Extract the (x, y) coordinate from the center of the cell holding the provided text.  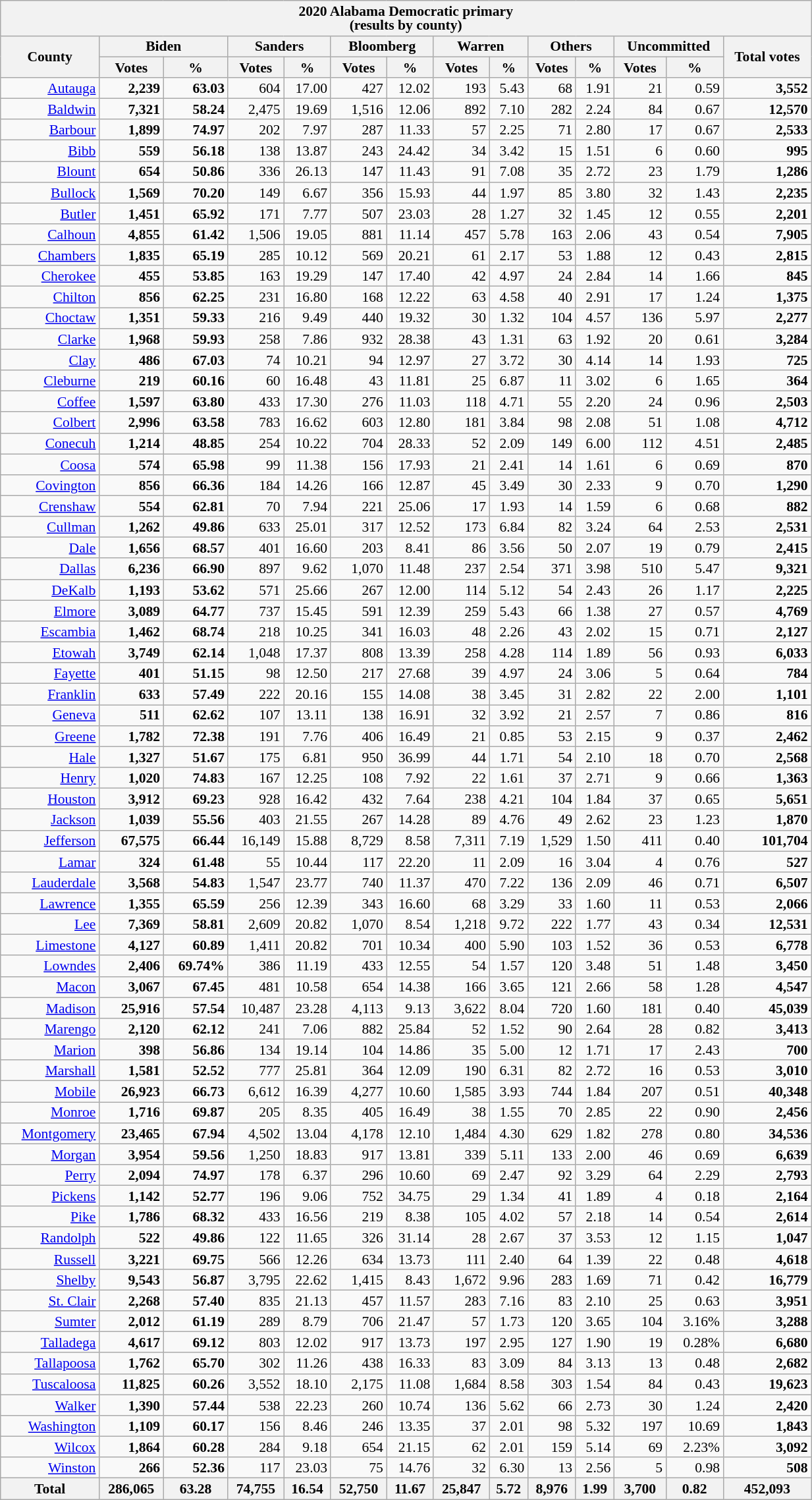
Bibb (50, 151)
634 (358, 1259)
63.28 (196, 1489)
16,149 (256, 841)
1,250 (256, 1154)
Marshall (50, 1070)
12.10 (410, 1134)
19,623 (767, 1384)
1.31 (508, 339)
12.09 (410, 1070)
15.93 (410, 193)
0.55 (694, 213)
62.25 (196, 297)
92 (552, 1175)
12.25 (308, 778)
571 (256, 590)
22.23 (308, 1405)
256 (256, 904)
11.57 (410, 1301)
0.64 (694, 674)
341 (358, 632)
1,786 (131, 1217)
3.84 (508, 423)
1,968 (131, 339)
1,484 (461, 1134)
3.24 (595, 527)
7.97 (308, 130)
706 (358, 1321)
2,475 (256, 109)
1,716 (131, 1113)
4,127 (131, 945)
4.02 (508, 1217)
Bloomberg (382, 46)
356 (358, 193)
486 (131, 360)
2,456 (767, 1113)
52.77 (196, 1196)
Bullock (50, 193)
25,847 (461, 1489)
1,762 (131, 1364)
Winston (50, 1468)
604 (256, 88)
1.88 (595, 256)
0.98 (694, 1468)
4.58 (508, 297)
12.26 (308, 1259)
31.14 (410, 1238)
2,609 (256, 924)
3.48 (595, 966)
Limestone (50, 945)
3.04 (595, 862)
9.96 (508, 1280)
57.54 (196, 1008)
2,239 (131, 88)
Lowndes (50, 966)
6.81 (308, 757)
1,109 (131, 1426)
3,284 (767, 339)
2.95 (508, 1343)
99 (256, 464)
3,912 (131, 799)
1,843 (767, 1426)
995 (767, 151)
Colbert (50, 423)
7.94 (308, 507)
566 (256, 1259)
Tuscaloosa (50, 1384)
0.37 (694, 736)
2.82 (595, 694)
6,236 (131, 569)
2,420 (767, 1405)
1.34 (508, 1196)
63.03 (196, 88)
2.23% (694, 1447)
2.24 (595, 109)
28.33 (410, 443)
7 (640, 715)
Chambers (50, 256)
2,614 (767, 1217)
196 (256, 1196)
19.69 (308, 109)
0.76 (694, 862)
66.90 (196, 569)
2,201 (767, 213)
2.53 (694, 527)
69.75 (196, 1259)
835 (256, 1301)
246 (358, 1426)
2,066 (767, 904)
1,462 (131, 632)
20.16 (308, 694)
34.75 (410, 1196)
3,067 (131, 987)
Uncommitted (668, 46)
870 (767, 464)
13.87 (308, 151)
74,755 (256, 1489)
1.17 (694, 590)
171 (256, 213)
3,795 (256, 1280)
217 (358, 674)
10.34 (410, 945)
1,782 (131, 736)
2.25 (508, 130)
5.12 (508, 590)
36 (640, 945)
50 (552, 548)
58.81 (196, 924)
66.44 (196, 841)
2,012 (131, 1321)
3,450 (767, 966)
2.80 (595, 130)
Butler (50, 213)
700 (767, 1050)
2,277 (767, 318)
282 (552, 109)
22.20 (410, 862)
13.39 (410, 653)
61.42 (196, 235)
4,178 (358, 1134)
12,570 (767, 109)
Covington (50, 486)
7.92 (410, 778)
58 (640, 987)
1.54 (595, 1384)
58.24 (196, 109)
2,120 (131, 1029)
287 (358, 130)
14.86 (410, 1050)
51.67 (196, 757)
10.69 (694, 1426)
134 (256, 1050)
1.08 (694, 423)
59.93 (196, 339)
1,581 (131, 1070)
County (50, 57)
3.02 (595, 381)
3,749 (131, 653)
14.08 (410, 694)
60.28 (196, 1447)
2,996 (131, 423)
55.56 (196, 820)
Clarke (50, 339)
6.00 (595, 443)
Marion (50, 1050)
63.58 (196, 423)
6,680 (767, 1343)
278 (640, 1134)
6,639 (767, 1154)
65.92 (196, 213)
1,672 (461, 1280)
216 (256, 318)
2.91 (595, 297)
16.62 (308, 423)
3,622 (461, 1008)
19.29 (308, 277)
22.62 (308, 1280)
0.93 (694, 653)
569 (358, 256)
Tallapoosa (50, 1364)
6,033 (767, 653)
Talladega (50, 1343)
17.93 (410, 464)
62.12 (196, 1029)
14.28 (410, 820)
1,569 (131, 193)
28.38 (410, 339)
538 (256, 1405)
26.13 (308, 172)
881 (358, 235)
11.48 (410, 569)
74 (256, 360)
1.99 (595, 1489)
0.59 (694, 88)
7,311 (461, 841)
Baldwin (50, 109)
Lee (50, 924)
Pike (50, 1217)
53.85 (196, 277)
68.74 (196, 632)
14.38 (410, 987)
1.69 (595, 1280)
34,536 (767, 1134)
11.81 (410, 381)
105 (461, 1217)
2.26 (508, 632)
928 (256, 799)
Hale (50, 757)
1,516 (358, 109)
3,288 (767, 1321)
1,262 (131, 527)
DeKalb (50, 590)
Warren (481, 46)
18 (640, 757)
Total votes (767, 57)
324 (131, 862)
Chilton (50, 297)
1,656 (131, 548)
17.37 (308, 653)
Calhoun (50, 235)
6,612 (256, 1092)
112 (640, 443)
9.72 (508, 924)
7,321 (131, 109)
54.83 (196, 883)
2,462 (767, 736)
2.47 (508, 1175)
522 (131, 1238)
69.12 (196, 1343)
7.86 (308, 339)
90 (552, 1029)
1.79 (694, 172)
25.84 (410, 1029)
69.23 (196, 799)
784 (767, 674)
254 (256, 443)
1.27 (508, 213)
231 (256, 297)
121 (552, 987)
21.13 (308, 1301)
4.57 (595, 318)
191 (256, 736)
725 (767, 360)
41 (552, 1196)
52.52 (196, 1070)
3.80 (595, 193)
21.55 (308, 820)
2.54 (508, 569)
6.87 (508, 381)
67.03 (196, 360)
60.26 (196, 1384)
Autauga (50, 88)
Dallas (50, 569)
1.97 (508, 193)
25.06 (410, 507)
101,704 (767, 841)
53.62 (196, 590)
12.55 (410, 966)
452,093 (767, 1489)
1,835 (131, 256)
9.18 (308, 1447)
59.33 (196, 318)
12.00 (410, 590)
Macon (50, 987)
56.86 (196, 1050)
701 (358, 945)
Sumter (50, 1321)
60 (256, 381)
17.40 (410, 277)
845 (767, 277)
4.14 (595, 360)
3.16% (694, 1321)
2.85 (595, 1113)
720 (552, 1008)
2,406 (131, 966)
19.32 (410, 318)
7.08 (508, 172)
2.67 (508, 1238)
5.72 (508, 1489)
1.48 (694, 966)
1,597 (131, 402)
8.38 (410, 1217)
25,916 (131, 1008)
Russell (50, 1259)
3.72 (508, 360)
0.90 (694, 1113)
285 (256, 256)
1,899 (131, 130)
317 (358, 527)
3.13 (595, 1364)
3,010 (767, 1070)
4.51 (694, 443)
13.35 (410, 1426)
15.88 (308, 841)
2.73 (595, 1405)
1,020 (131, 778)
48 (461, 632)
1,048 (256, 653)
34 (461, 151)
3,568 (131, 883)
24.42 (410, 151)
0.86 (694, 715)
302 (256, 1364)
118 (461, 402)
60.17 (196, 1426)
Pickens (50, 1196)
932 (358, 339)
Randolph (50, 1238)
777 (256, 1070)
40,348 (767, 1092)
386 (256, 966)
2.66 (595, 987)
16.48 (308, 381)
17.30 (308, 402)
184 (256, 486)
Lawrence (50, 904)
427 (358, 88)
2.71 (595, 778)
Fayette (50, 674)
190 (461, 1070)
440 (358, 318)
1.90 (595, 1343)
75 (358, 1468)
107 (256, 715)
40 (552, 297)
4,502 (256, 1134)
0.42 (694, 1280)
2,485 (767, 443)
3.56 (508, 548)
8,976 (552, 1489)
50.86 (196, 172)
8.41 (410, 548)
6.84 (508, 527)
2.40 (508, 1259)
4.30 (508, 1134)
67,575 (131, 841)
260 (358, 1405)
Jackson (50, 820)
Walker (50, 1405)
5.14 (595, 1447)
Sanders (279, 46)
16.39 (308, 1092)
Shelby (50, 1280)
86 (461, 548)
10.74 (410, 1405)
4.28 (508, 653)
65.19 (196, 256)
Wilcox (50, 1447)
243 (358, 151)
1,193 (131, 590)
12.22 (410, 297)
1.15 (694, 1238)
1.65 (694, 381)
57.44 (196, 1405)
21.47 (410, 1321)
5.47 (694, 569)
6.30 (508, 1468)
Lamar (50, 862)
48.85 (196, 443)
1,684 (461, 1384)
6.31 (508, 1070)
Coosa (50, 464)
12.52 (410, 527)
0.28% (694, 1343)
74.83 (196, 778)
403 (256, 820)
2.08 (595, 423)
72.38 (196, 736)
4,769 (767, 611)
11.08 (410, 1384)
29 (461, 1196)
Cherokee (50, 277)
1,451 (131, 213)
2,682 (767, 1364)
Perry (50, 1175)
178 (256, 1175)
603 (358, 423)
16.80 (308, 297)
18.10 (308, 1384)
Conecuh (50, 443)
11.26 (308, 1364)
740 (358, 883)
68.57 (196, 548)
238 (461, 799)
23,465 (131, 1134)
5.90 (508, 945)
13.81 (410, 1154)
1,286 (767, 172)
Geneva (50, 715)
752 (358, 1196)
9,321 (767, 569)
1,214 (131, 443)
Mobile (50, 1092)
13.04 (308, 1134)
950 (358, 757)
3.49 (508, 486)
65.98 (196, 464)
286,065 (131, 1489)
0.79 (694, 548)
5.00 (508, 1050)
2.41 (508, 464)
3,700 (640, 1489)
2,268 (131, 1301)
5.78 (508, 235)
61.48 (196, 862)
31 (552, 694)
11.33 (410, 130)
1,529 (552, 841)
16.33 (410, 1364)
2.29 (694, 1175)
1.43 (694, 193)
11.65 (308, 1238)
2,568 (767, 757)
Morgan (50, 1154)
16.91 (410, 715)
167 (256, 778)
241 (256, 1029)
5,651 (767, 799)
1.57 (508, 966)
Houston (50, 799)
25.81 (308, 1070)
554 (131, 507)
6.37 (308, 1175)
7.77 (308, 213)
4.21 (508, 799)
1.28 (694, 987)
5.11 (508, 1154)
1,547 (256, 883)
3.06 (595, 674)
2,235 (767, 193)
511 (131, 715)
91 (461, 172)
508 (767, 1468)
14.26 (308, 486)
411 (640, 841)
1.77 (595, 924)
11.19 (308, 966)
1.32 (508, 318)
0.66 (694, 778)
62 (461, 1447)
4,277 (358, 1092)
3.93 (508, 1092)
Montgomery (50, 1134)
64.77 (196, 611)
59.56 (196, 1154)
36.99 (410, 757)
122 (256, 1238)
16.54 (308, 1489)
33 (552, 904)
127 (552, 1343)
Franklin (50, 694)
2,815 (767, 256)
63.80 (196, 402)
49 (552, 820)
Elmore (50, 611)
704 (358, 443)
6,778 (767, 945)
284 (256, 1447)
25.01 (308, 527)
8.46 (308, 1426)
62.81 (196, 507)
3,951 (767, 1301)
1.55 (508, 1113)
7,369 (131, 924)
3,413 (767, 1029)
11.14 (410, 235)
1.59 (595, 507)
62.62 (196, 715)
1,390 (131, 1405)
3.45 (508, 694)
108 (358, 778)
432 (358, 799)
336 (256, 172)
25.66 (308, 590)
2020 Alabama Democratic primary(results by county) (406, 18)
1,363 (767, 778)
326 (358, 1238)
0.96 (694, 402)
1,415 (358, 1280)
Cullman (50, 527)
155 (358, 694)
2.64 (595, 1029)
0.65 (694, 799)
897 (256, 569)
2.62 (595, 820)
23.77 (308, 883)
0.18 (694, 1196)
1,355 (131, 904)
438 (358, 1364)
57.49 (196, 694)
11,825 (131, 1384)
8.43 (410, 1280)
Greene (50, 736)
1,218 (461, 924)
527 (767, 862)
Others (570, 46)
12,531 (767, 924)
65.59 (196, 904)
1,327 (131, 757)
1,585 (461, 1092)
70.20 (196, 193)
1.82 (595, 1134)
66.36 (196, 486)
69.74% (196, 966)
4,547 (767, 987)
60.89 (196, 945)
296 (358, 1175)
8.04 (508, 1008)
207 (640, 1092)
Choctaw (50, 318)
10.12 (308, 256)
94 (358, 360)
203 (358, 548)
12.97 (410, 360)
18.83 (308, 1154)
2.18 (595, 1217)
2.02 (595, 632)
7.06 (308, 1029)
1,047 (767, 1238)
455 (131, 277)
9.06 (308, 1196)
1,039 (131, 820)
12.50 (308, 674)
19.14 (308, 1050)
175 (256, 757)
405 (358, 1113)
5.62 (508, 1405)
42 (461, 277)
56.18 (196, 151)
4.71 (508, 402)
7.10 (508, 109)
507 (358, 213)
1,506 (256, 235)
0.51 (694, 1092)
259 (461, 611)
7.64 (410, 799)
13.11 (308, 715)
16.03 (410, 632)
11.43 (410, 172)
26,923 (131, 1092)
85 (552, 193)
1.73 (508, 1321)
12.87 (410, 486)
398 (131, 1050)
103 (552, 945)
3,089 (131, 611)
2.33 (595, 486)
1.66 (694, 277)
7.16 (508, 1301)
2.15 (595, 736)
237 (461, 569)
27.68 (410, 674)
803 (256, 1343)
2.56 (595, 1468)
14.76 (410, 1468)
343 (358, 904)
1.45 (595, 213)
9.13 (410, 1008)
0.85 (508, 736)
0.61 (694, 339)
159 (552, 1447)
2,533 (767, 130)
0.60 (694, 151)
2,094 (131, 1175)
2.07 (595, 548)
808 (358, 653)
737 (256, 611)
744 (552, 1092)
60.16 (196, 381)
12.06 (410, 109)
62.14 (196, 653)
Henry (50, 778)
10.22 (308, 443)
10,487 (256, 1008)
Lauderdale (50, 883)
66.73 (196, 1092)
4,855 (131, 235)
10.44 (308, 862)
510 (640, 569)
2,531 (767, 527)
2.57 (595, 715)
Monroe (50, 1113)
574 (131, 464)
218 (256, 632)
Crenshaw (50, 507)
1.51 (595, 151)
339 (461, 1154)
4,617 (131, 1343)
783 (256, 423)
21.15 (410, 1447)
8,729 (358, 841)
1.92 (595, 339)
400 (461, 945)
3,092 (767, 1447)
56 (640, 653)
289 (256, 1321)
67.94 (196, 1134)
3.09 (508, 1364)
9.62 (308, 569)
0.57 (694, 611)
4,712 (767, 423)
202 (256, 130)
10.58 (308, 987)
57.40 (196, 1301)
23.28 (308, 1008)
9,543 (131, 1280)
816 (767, 715)
Clay (50, 360)
11.37 (410, 883)
892 (461, 109)
2,793 (767, 1175)
0.34 (694, 924)
6,507 (767, 883)
168 (358, 297)
8.35 (308, 1113)
19.05 (308, 235)
5.32 (595, 1426)
0.80 (694, 1134)
1.23 (694, 820)
1,101 (767, 694)
3.92 (508, 715)
39 (461, 674)
67.45 (196, 987)
Washington (50, 1426)
Dale (50, 548)
9.49 (308, 318)
173 (461, 527)
266 (131, 1468)
470 (461, 883)
10.21 (308, 360)
16,779 (767, 1280)
8.54 (410, 924)
193 (461, 88)
69.87 (196, 1113)
Coffee (50, 402)
481 (256, 987)
0.68 (694, 507)
2,164 (767, 1196)
7.19 (508, 841)
Etowah (50, 653)
Marengo (50, 1029)
61 (461, 256)
11.38 (308, 464)
10.25 (308, 632)
51.15 (196, 674)
3.98 (595, 569)
303 (552, 1384)
1,411 (256, 945)
1,142 (131, 1196)
406 (358, 736)
7.76 (308, 736)
52,750 (358, 1489)
1,351 (131, 318)
3.53 (595, 1238)
1.38 (595, 611)
4.76 (508, 820)
45 (461, 486)
1,864 (131, 1447)
Barbour (50, 130)
Blount (50, 172)
Cleburne (50, 381)
2,175 (358, 1384)
221 (358, 507)
2.06 (595, 235)
61.19 (196, 1321)
2.84 (595, 277)
0.63 (694, 1301)
1,375 (767, 297)
629 (552, 1134)
Biden (163, 46)
Total (50, 1489)
Madison (50, 1008)
1,870 (767, 820)
1,290 (767, 486)
2.17 (508, 256)
11.67 (410, 1489)
St. Clair (50, 1301)
111 (461, 1259)
5.97 (694, 318)
2,503 (767, 402)
3,954 (131, 1154)
Jefferson (50, 841)
16.42 (308, 799)
591 (358, 611)
12.80 (410, 423)
2,225 (767, 590)
1.50 (595, 841)
68.32 (196, 1217)
2,415 (767, 548)
26 (640, 590)
133 (552, 1154)
7.22 (508, 883)
1.91 (595, 88)
3.42 (508, 151)
45,039 (767, 1008)
8.79 (308, 1321)
52.36 (196, 1468)
56.87 (196, 1280)
65.70 (196, 1364)
20 (640, 339)
2,127 (767, 632)
7,905 (767, 235)
6.67 (308, 193)
559 (131, 151)
2.20 (595, 402)
3,221 (131, 1259)
205 (256, 1113)
15.45 (308, 611)
11.03 (410, 402)
20.21 (410, 256)
276 (358, 402)
4,618 (767, 1259)
17.00 (308, 88)
371 (552, 569)
89 (461, 820)
1.39 (595, 1259)
4,113 (358, 1008)
Escambia (50, 632)
16.56 (308, 1217)
